Pinpoint the cell where the given text exists, returning its (X, Y) midpoint coordinate. 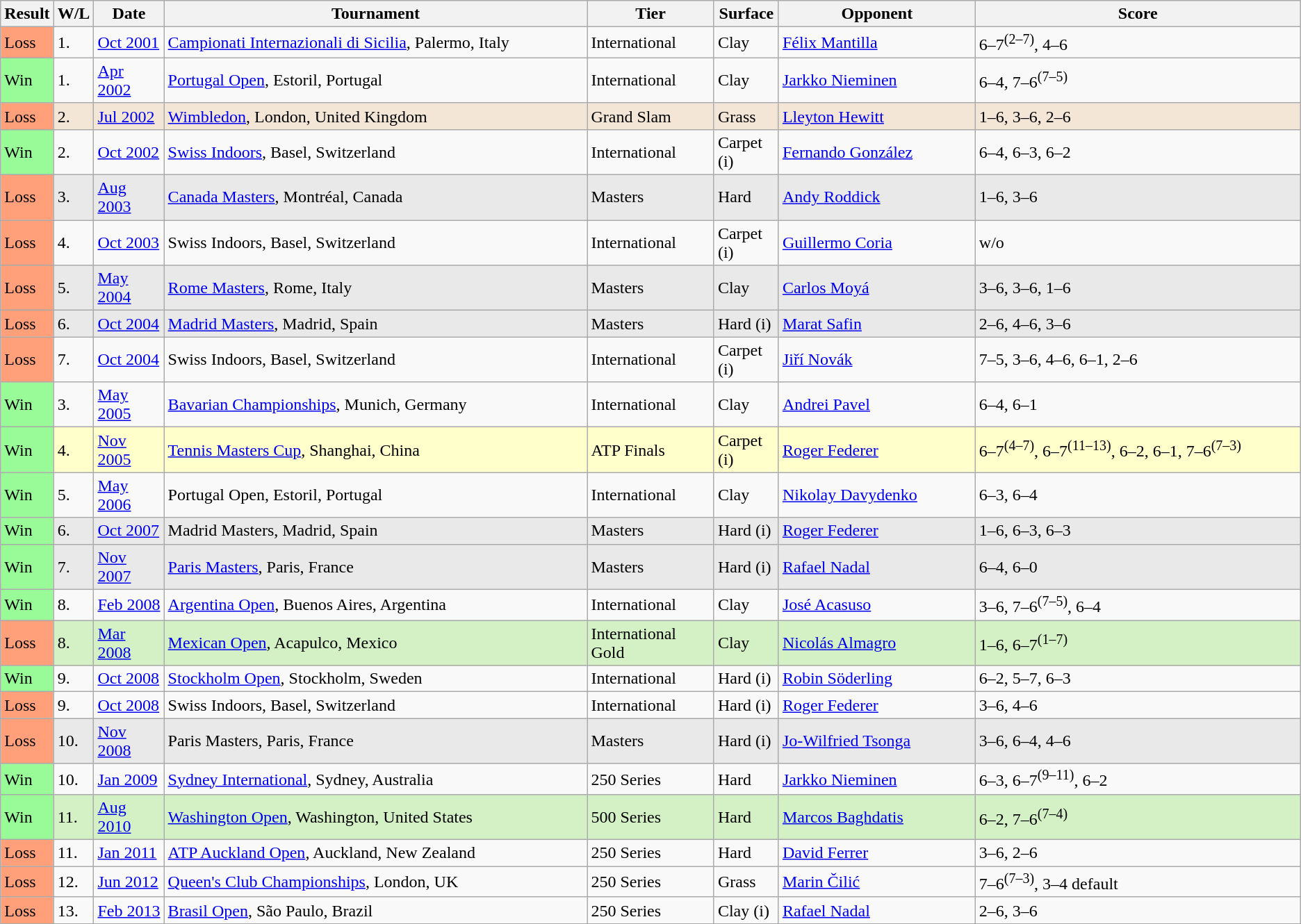
Sydney International, Sydney, Australia (375, 779)
Mar 2008 (129, 643)
Marat Safin (877, 324)
3–6, 4–6 (1138, 705)
Wimbledon, London, United Kingdom (375, 116)
12. (74, 882)
Date (129, 14)
Oct 2003 (129, 243)
Stockholm Open, Stockholm, Sweden (375, 679)
Nov 2008 (129, 741)
David Ferrer (877, 853)
Grand Slam (650, 116)
Jan 2009 (129, 779)
6–2, 5–7, 6–3 (1138, 679)
Tier (650, 14)
6–2, 7–6(7–4) (1138, 817)
6–7(4–7), 6–7(11–13), 6–2, 6–1, 7–6(7–3) (1138, 450)
Bavarian Championships, Munich, Germany (375, 404)
6–3, 6–4 (1138, 495)
Brasil Open, São Paulo, Brazil (375, 910)
Nov 2005 (129, 450)
1–6, 3–6, 2–6 (1138, 116)
Apr 2002 (129, 81)
Washington Open, Washington, United States (375, 817)
Canada Masters, Montréal, Canada (375, 197)
José Acasuso (877, 604)
6–4, 6–0 (1138, 567)
Aug 2003 (129, 197)
Jul 2002 (129, 116)
2–6, 4–6, 3–6 (1138, 324)
Nov 2007 (129, 567)
Result (27, 14)
Guillermo Coria (877, 243)
Tennis Masters Cup, Shanghai, China (375, 450)
Marin Čilić (877, 882)
International Gold (650, 643)
6–3, 6–7(9–11), 6–2 (1138, 779)
13. (74, 910)
1–6, 6–3, 6–3 (1138, 531)
500 Series (650, 817)
w/o (1138, 243)
Score (1138, 14)
Jun 2012 (129, 882)
W/L (74, 14)
Clay (i) (746, 910)
Oct 2007 (129, 531)
Rome Masters, Rome, Italy (375, 288)
Félix Mantilla (877, 43)
3–6, 3–6, 1–6 (1138, 288)
ATP Finals (650, 450)
Argentina Open, Buenos Aires, Argentina (375, 604)
Nikolay Davydenko (877, 495)
Nicolás Almagro (877, 643)
Tournament (375, 14)
May 2005 (129, 404)
6–7(2–7), 4–6 (1138, 43)
7–5, 3–6, 4–6, 6–1, 2–6 (1138, 360)
1–6, 3–6 (1138, 197)
3–6, 7–6(7–5), 6–4 (1138, 604)
Fernando González (877, 151)
Surface (746, 14)
Feb 2013 (129, 910)
Queen's Club Championships, London, UK (375, 882)
3–6, 2–6 (1138, 853)
Marcos Baghdatis (877, 817)
Jiří Novák (877, 360)
6–4, 6–1 (1138, 404)
Andrei Pavel (877, 404)
2–6, 3–6 (1138, 910)
Campionati Internazionali di Sicilia, Palermo, Italy (375, 43)
Lleyton Hewitt (877, 116)
7–6(7–3), 3–4 default (1138, 882)
Jan 2011 (129, 853)
3–6, 6–4, 4–6 (1138, 741)
Mexican Open, Acapulco, Mexico (375, 643)
6–4, 6–3, 6–2 (1138, 151)
Oct 2001 (129, 43)
Oct 2002 (129, 151)
6–4, 7–6(7–5) (1138, 81)
Feb 2008 (129, 604)
Robin Söderling (877, 679)
May 2004 (129, 288)
May 2006 (129, 495)
Opponent (877, 14)
Jo-Wilfried Tsonga (877, 741)
1–6, 6–7(1–7) (1138, 643)
Aug 2010 (129, 817)
Andy Roddick (877, 197)
ATP Auckland Open, Auckland, New Zealand (375, 853)
Carlos Moyá (877, 288)
